Return the [X, Y] coordinate for the center point of the cell that contains the specified text.  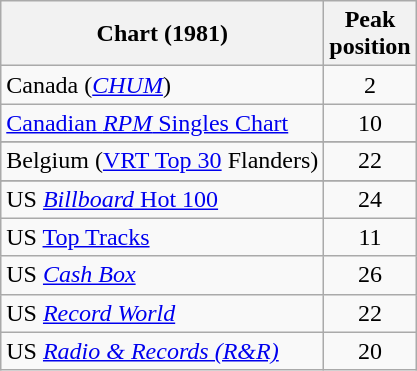
24 [370, 199]
10 [370, 123]
2 [370, 85]
26 [370, 275]
US Top Tracks [162, 237]
Peakposition [370, 34]
11 [370, 237]
Belgium (VRT Top 30 Flanders) [162, 161]
20 [370, 351]
US Record World [162, 313]
US Cash Box [162, 275]
Chart (1981) [162, 34]
Canadian RPM Singles Chart [162, 123]
US Radio & Records (R&R) [162, 351]
US Billboard Hot 100 [162, 199]
Canada (CHUM) [162, 85]
